Extract the (X, Y) coordinate from the center of the cell holding the provided text.  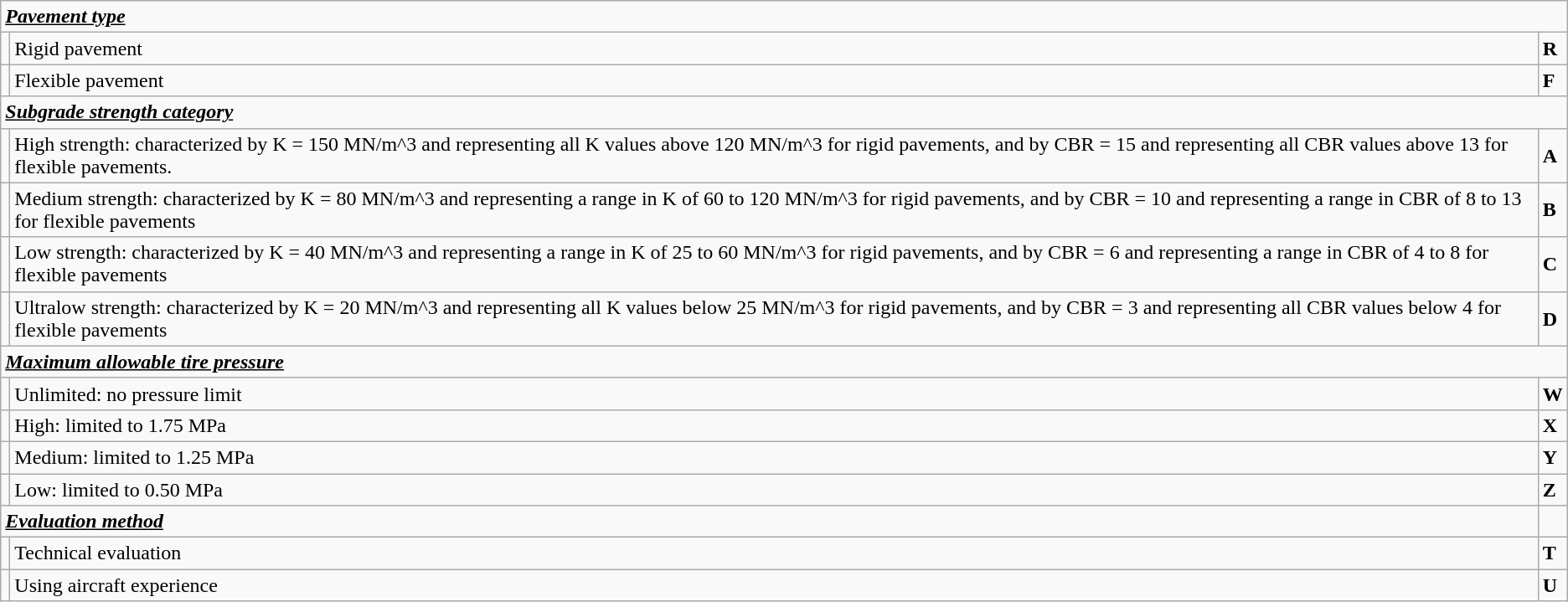
C (1553, 265)
High: limited to 1.75 MPa (774, 425)
Low: limited to 0.50 MPa (774, 490)
T (1553, 553)
Z (1553, 490)
Technical evaluation (774, 553)
Rigid pavement (774, 49)
Unlimited: no pressure limit (774, 394)
U (1553, 585)
Using aircraft experience (774, 585)
F (1553, 80)
Pavement type (784, 17)
R (1553, 49)
Medium: limited to 1.25 MPa (774, 457)
B (1553, 209)
Subgrade strength category (784, 112)
A (1553, 156)
Maximum allowable tire pressure (784, 362)
W (1553, 394)
X (1553, 425)
Y (1553, 457)
Evaluation method (769, 522)
Flexible pavement (774, 80)
D (1553, 318)
